Return [x, y] of the center of cell containing provided text 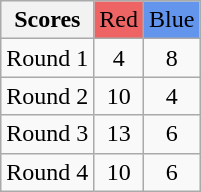
8 [172, 58]
13 [119, 134]
Round 2 [48, 96]
Blue [172, 20]
Round 4 [48, 172]
Round 1 [48, 58]
Red [119, 20]
Scores [48, 20]
Round 3 [48, 134]
